Return the (X, Y) coordinate for the center point of the cell that contains the specified text.  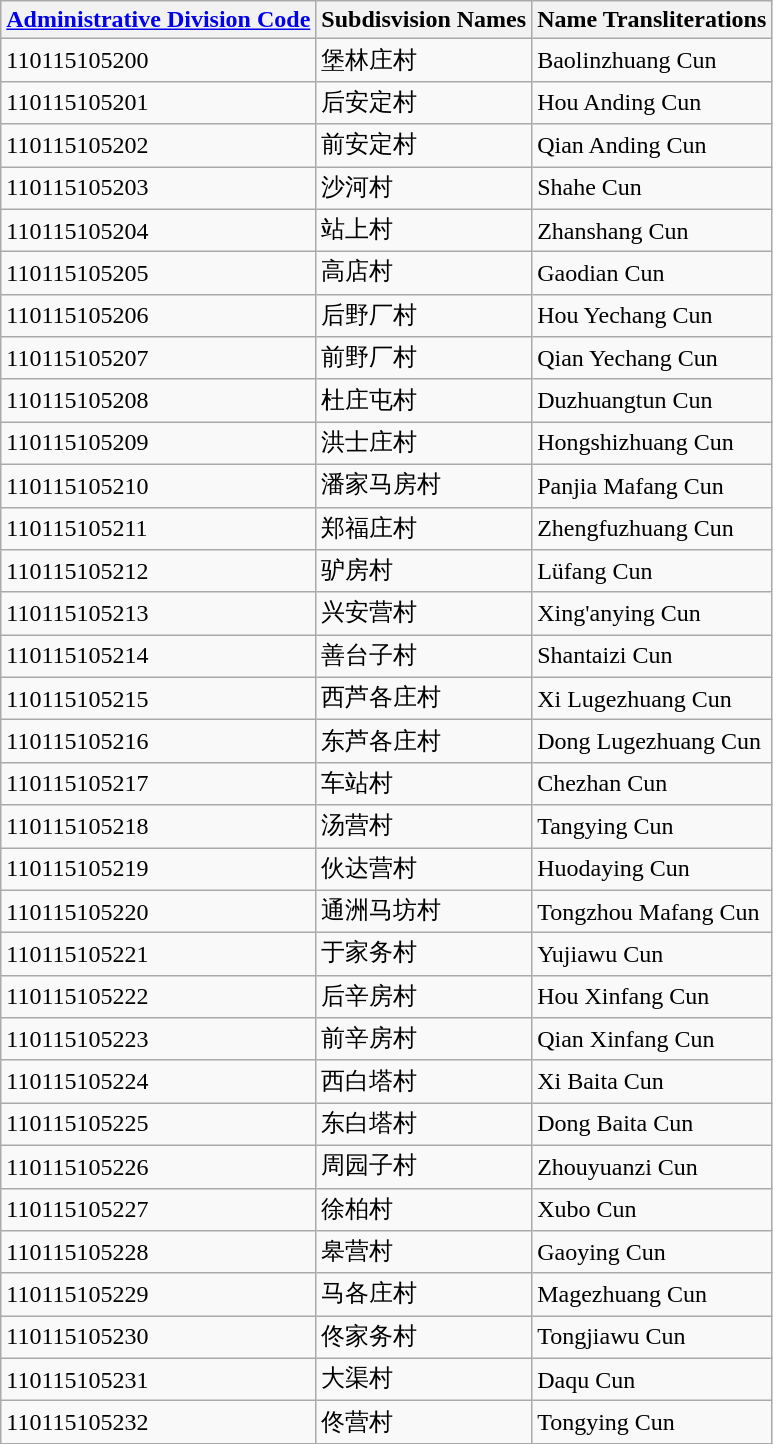
110115105214 (158, 656)
Shahe Cun (652, 188)
Panjia Mafang Cun (652, 486)
前辛房村 (424, 1040)
110115105205 (158, 274)
Tongzhou Mafang Cun (652, 912)
Hongshizhuang Cun (652, 444)
西白塔村 (424, 1082)
110115105232 (158, 1422)
110115105217 (158, 784)
佟家务村 (424, 1338)
Shantaizi Cun (652, 656)
110115105210 (158, 486)
Xing'anying Cun (652, 614)
Qian Anding Cun (652, 146)
110115105201 (158, 102)
西芦各庄村 (424, 698)
110115105228 (158, 1252)
Qian Xinfang Cun (652, 1040)
Tongjiawu Cun (652, 1338)
高店村 (424, 274)
110115105213 (158, 614)
Hou Yechang Cun (652, 316)
Hou Anding Cun (652, 102)
Dong Baita Cun (652, 1124)
Gaodian Cun (652, 274)
伙达营村 (424, 870)
110115105230 (158, 1338)
后野厂村 (424, 316)
Lüfang Cun (652, 572)
Tongying Cun (652, 1422)
110115105222 (158, 996)
兴安营村 (424, 614)
东白塔村 (424, 1124)
Tangying Cun (652, 826)
堡林庄村 (424, 60)
Daqu Cun (652, 1380)
110115105215 (158, 698)
Zhanshang Cun (652, 230)
站上村 (424, 230)
Chezhan Cun (652, 784)
潘家马房村 (424, 486)
东芦各庄村 (424, 742)
Baolinzhuang Cun (652, 60)
Administrative Division Code (158, 20)
大渠村 (424, 1380)
110115105225 (158, 1124)
110115105209 (158, 444)
110115105220 (158, 912)
110115105227 (158, 1210)
Huodaying Cun (652, 870)
110115105219 (158, 870)
后安定村 (424, 102)
沙河村 (424, 188)
Magezhuang Cun (652, 1294)
110115105221 (158, 954)
徐柏村 (424, 1210)
Xi Lugezhuang Cun (652, 698)
Gaoying Cun (652, 1252)
110115105204 (158, 230)
110115105202 (158, 146)
Subdisvision Names (424, 20)
110115105211 (158, 528)
Xubo Cun (652, 1210)
马各庄村 (424, 1294)
皋营村 (424, 1252)
110115105231 (158, 1380)
周园子村 (424, 1166)
Name Transliterations (652, 20)
Zhouyuanzi Cun (652, 1166)
汤营村 (424, 826)
郑福庄村 (424, 528)
110115105208 (158, 400)
Zhengfuzhuang Cun (652, 528)
110115105203 (158, 188)
110115105218 (158, 826)
车站村 (424, 784)
Hou Xinfang Cun (652, 996)
110115105207 (158, 358)
Qian Yechang Cun (652, 358)
110115105212 (158, 572)
后辛房村 (424, 996)
佟营村 (424, 1422)
于家务村 (424, 954)
Yujiawu Cun (652, 954)
110115105224 (158, 1082)
Duzhuangtun Cun (652, 400)
前安定村 (424, 146)
Xi Baita Cun (652, 1082)
110115105216 (158, 742)
110115105226 (158, 1166)
Dong Lugezhuang Cun (652, 742)
110115105200 (158, 60)
善台子村 (424, 656)
洪士庄村 (424, 444)
110115105223 (158, 1040)
前野厂村 (424, 358)
驴房村 (424, 572)
杜庄屯村 (424, 400)
110115105206 (158, 316)
通洲马坊村 (424, 912)
110115105229 (158, 1294)
